Locate the cell with the specified text and output its [X, Y] center coordinate. 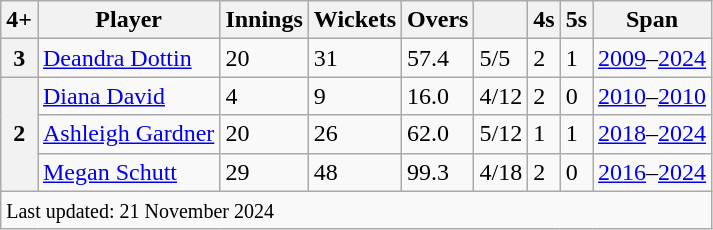
99.3 [438, 172]
Innings [264, 20]
Overs [438, 20]
Span [652, 20]
4/12 [501, 96]
2018–2024 [652, 134]
Deandra Dottin [129, 58]
57.4 [438, 58]
Wickets [354, 20]
5s [576, 20]
5/5 [501, 58]
4s [544, 20]
4 [264, 96]
2016–2024 [652, 172]
Last updated: 21 November 2024 [356, 210]
2009–2024 [652, 58]
29 [264, 172]
31 [354, 58]
9 [354, 96]
Megan Schutt [129, 172]
Player [129, 20]
5/12 [501, 134]
26 [354, 134]
4+ [20, 20]
16.0 [438, 96]
Diana David [129, 96]
62.0 [438, 134]
Ashleigh Gardner [129, 134]
4/18 [501, 172]
2010–2010 [652, 96]
48 [354, 172]
3 [20, 58]
